For the text-containing cell, return its midpoint in (X, Y) coordinate format. 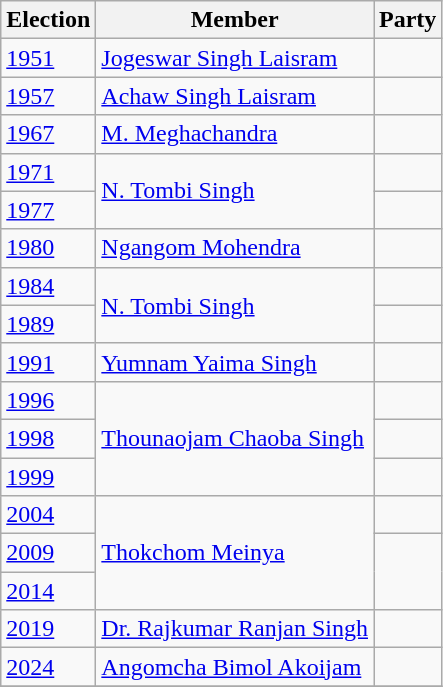
1980 (48, 248)
Party (408, 20)
1991 (48, 362)
Election (48, 20)
Yumnam Yaima Singh (235, 362)
1951 (48, 58)
Thounaojam Chaoba Singh (235, 438)
Member (235, 20)
1977 (48, 210)
1989 (48, 324)
2009 (48, 553)
Achaw Singh Laisram (235, 96)
Jogeswar Singh Laisram (235, 58)
2019 (48, 629)
1971 (48, 172)
2024 (48, 667)
Dr. Rajkumar Ranjan Singh (235, 629)
1996 (48, 400)
1998 (48, 438)
1957 (48, 96)
M. Meghachandra (235, 134)
2004 (48, 515)
1967 (48, 134)
Thokchom Meinya (235, 553)
2014 (48, 591)
1999 (48, 477)
Ngangom Mohendra (235, 248)
Angomcha Bimol Akoijam (235, 667)
1984 (48, 286)
